Find where the given text appears and provide that cell's center as (X, Y) coordinate. 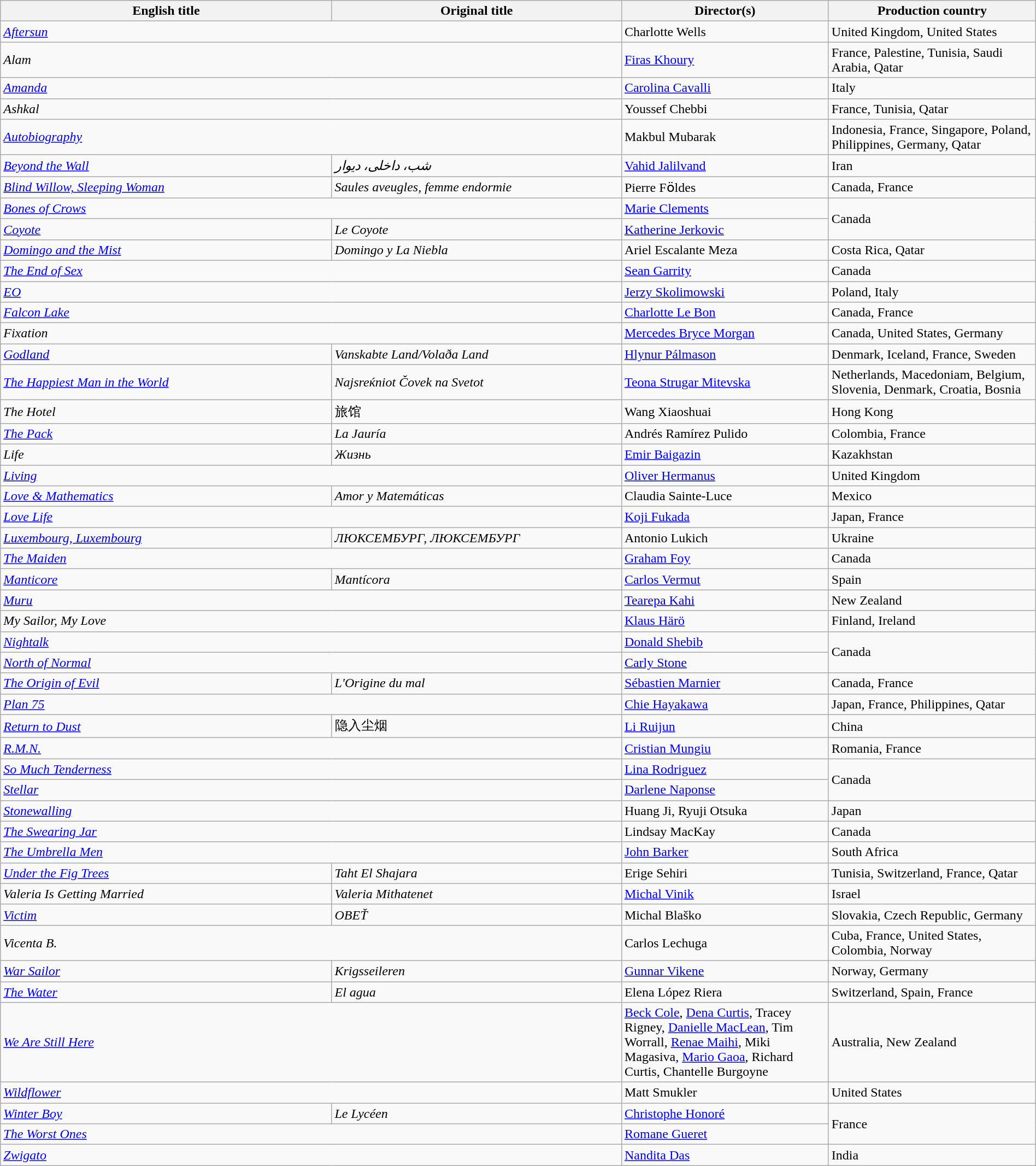
Stellar (311, 790)
Erige Sehiri (725, 873)
Pierre Fӧldes (725, 188)
Sébastien Marnier (725, 683)
Sean Garrity (725, 271)
Donald Shebib (725, 642)
Kazakhstan (932, 454)
Victim (166, 915)
Iran (932, 166)
Director(s) (725, 11)
Living (311, 475)
Falcon Lake (311, 313)
India (932, 1155)
Amanda (311, 88)
France, Tunisia, Qatar (932, 109)
R.M.N. (311, 748)
Hlynur Pálmason (725, 354)
El agua (476, 992)
Carlos Lechuga (725, 942)
We Are Still Here (311, 1042)
Marie Clements (725, 208)
Bones of Crows (311, 208)
Cristian Mungiu (725, 748)
North of Normal (311, 663)
Domingo y La Niebla (476, 250)
The End of Sex (311, 271)
Valeria Is Getting Married (166, 894)
Claudia Sainte-Luce (725, 496)
Katherine Jerkovic (725, 229)
Cuba, France, United States, Colombia, Norway (932, 942)
Winter Boy (166, 1114)
ЛЮКСЕМБУРГ, ЛЮКСЕМБУРГ (476, 538)
The Hotel (166, 412)
The Origin of Evil (166, 683)
Carly Stone (725, 663)
France (932, 1124)
Manticore (166, 579)
Japan (932, 811)
Ariel Escalante Meza (725, 250)
Makbul Mubarak (725, 137)
Vahid Jalilvand (725, 166)
South Africa (932, 852)
Romania, France (932, 748)
Poland, Italy (932, 291)
Li Ruijun (725, 726)
Lina Rodriguez (725, 769)
Beyond the Wall (166, 166)
旅馆 (476, 412)
Najsreќniot Čovek na Svetot (476, 383)
Nandita Das (725, 1155)
Mercedes Bryce Morgan (725, 333)
Ukraine (932, 538)
China (932, 726)
Amor y Matemáticas (476, 496)
Production country (932, 11)
Love Life (311, 517)
The Swearing Jar (311, 831)
Taht El Shajara (476, 873)
Charlotte Le Bon (725, 313)
Michal Vinik (725, 894)
Australia, New Zealand (932, 1042)
The Worst Ones (311, 1134)
Michal Blaško (725, 915)
Elena López Riera (725, 992)
Graham Foy (725, 559)
Canada, United States, Germany (932, 333)
Original title (476, 11)
Autobiography (311, 137)
EO (311, 291)
Tearepa Kahi (725, 600)
Le Lycéen (476, 1114)
Valeria Mithatenet (476, 894)
Vicenta B. (311, 942)
Andrés Ramírez Pulido (725, 433)
Blind Willow, Sleeping Woman (166, 188)
Carolina Cavalli (725, 88)
Youssef Chebbi (725, 109)
Le Coyote (476, 229)
Spain (932, 579)
Firas Khoury (725, 60)
War Sailor (166, 971)
Netherlands, Macedoniam, Belgium, Slovenia, Denmark, Croatia, Bosnia (932, 383)
Huang Ji, Ryuji Otsuka (725, 811)
Switzerland, Spain, France (932, 992)
Hong Kong (932, 412)
United States (932, 1093)
So Much Tenderness (311, 769)
Oliver Hermanus (725, 475)
شب، داخلی، دیوار (476, 166)
Slovakia, Czech Republic, Germany (932, 915)
Saules aveugles, femme endormie (476, 188)
Ashkal (311, 109)
隐入尘烟 (476, 726)
Godland (166, 354)
Koji Fukada (725, 517)
Mexico (932, 496)
Carlos Vermut (725, 579)
The Maiden (311, 559)
United Kingdom (932, 475)
Matt Smukler (725, 1093)
Wildflower (311, 1093)
France, Palestine, Tunisia, Saudi Arabia, Qatar (932, 60)
Japan, France, Philippines, Qatar (932, 704)
Darlene Naponse (725, 790)
Costa Rica, Qatar (932, 250)
Christophe Honoré (725, 1114)
Romane Gueret (725, 1134)
Indonesia, France, Singapore, Poland, Philippines, Germany, Qatar (932, 137)
Antonio Lukich (725, 538)
Fixation (311, 333)
Israel (932, 894)
Charlotte Wells (725, 32)
Emir Baigazin (725, 454)
L'Origine du mal (476, 683)
Klaus Härö (725, 621)
Italy (932, 88)
Beck Cole, Dena Curtis, Tracey Rigney, Danielle MacLean, Tim Worrall, Renae Maihi, Miki Magasiva, Mario Gaoa, Richard Curtis, Chantelle Burgoyne (725, 1042)
The Happiest Man in the World (166, 383)
Lindsay MacKay (725, 831)
Love & Mathematics (166, 496)
The Water (166, 992)
Stonewalling (311, 811)
United Kingdom, United States (932, 32)
Chie Hayakawa (725, 704)
Nightalk (311, 642)
Domingo and the Mist (166, 250)
Zwigato (311, 1155)
Coyote (166, 229)
Colombia, France (932, 433)
Under the Fig Trees (166, 873)
Vanskabte Land/Volaða Land (476, 354)
Aftersun (311, 32)
Luxembourg, Luxembourg (166, 538)
The Pack (166, 433)
My Sailor, My Love (311, 621)
Tunisia, Switzerland, France, Qatar (932, 873)
New Zealand (932, 600)
Teona Strugar Mitevska (725, 383)
Plan 75 (311, 704)
The Umbrella Men (311, 852)
Krigsseileren (476, 971)
Finland, Ireland (932, 621)
Жизнь (476, 454)
Wang Xiaoshuai (725, 412)
Jerzy Skolimowski (725, 291)
Life (166, 454)
Gunnar Vikene (725, 971)
Japan, France (932, 517)
Denmark, Iceland, France, Sweden (932, 354)
Return to Dust (166, 726)
John Barker (725, 852)
Norway, Germany (932, 971)
La Jauría (476, 433)
Mantícora (476, 579)
English title (166, 11)
Alam (311, 60)
Muru (311, 600)
OBEŤ (476, 915)
